Search for the cell housing the specified text and yield its (x, y) center coordinate. 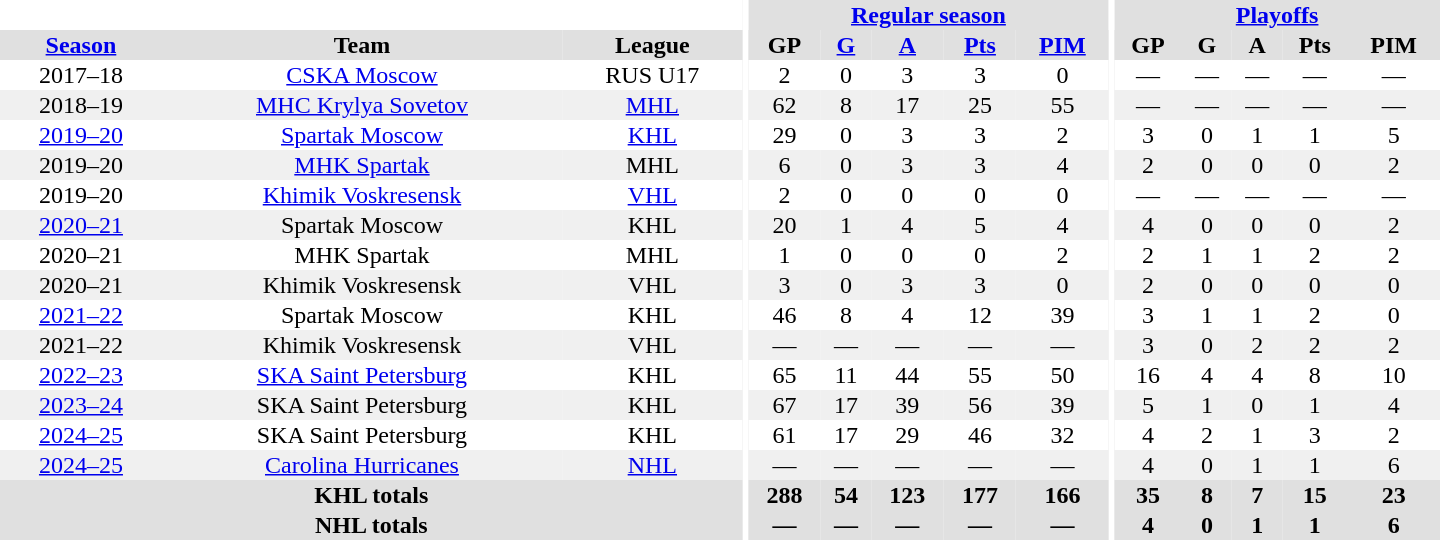
288 (784, 495)
50 (1062, 375)
League (652, 45)
2018–19 (81, 105)
177 (980, 495)
CSKA Moscow (362, 75)
20 (784, 225)
Regular season (928, 15)
16 (1148, 375)
MHC Krylya Sovetov (362, 105)
62 (784, 105)
Season (81, 45)
32 (1062, 435)
54 (846, 495)
2023–24 (81, 405)
65 (784, 375)
67 (784, 405)
15 (1314, 495)
2017–18 (81, 75)
23 (1394, 495)
25 (980, 105)
11 (846, 375)
KHL totals (372, 495)
Team (362, 45)
166 (1062, 495)
7 (1257, 495)
2022–23 (81, 375)
56 (980, 405)
Carolina Hurricanes (362, 465)
Playoffs (1277, 15)
123 (908, 495)
61 (784, 435)
35 (1148, 495)
12 (980, 315)
RUS U17 (652, 75)
NHL totals (372, 525)
44 (908, 375)
10 (1394, 375)
NHL (652, 465)
